Locate the cell with the specified text and output its (x, y) center coordinate. 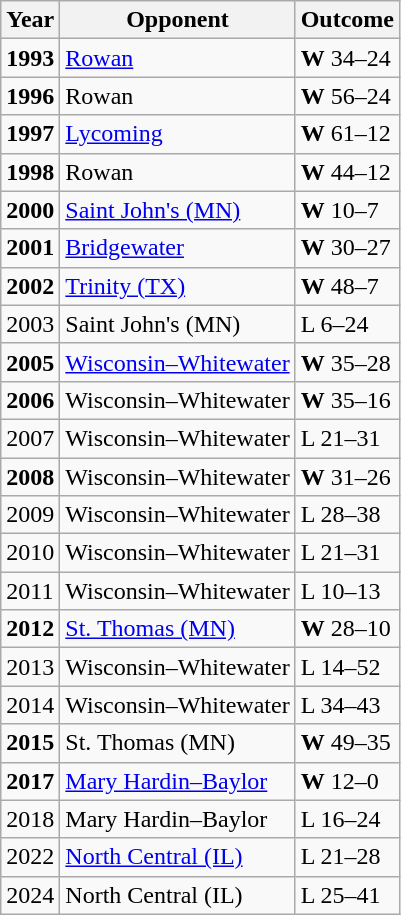
L 28–38 (347, 515)
L 34–43 (347, 705)
2006 (30, 400)
1996 (30, 96)
Lycoming (178, 134)
2011 (30, 591)
W 49–35 (347, 743)
W 10–7 (347, 210)
2005 (30, 362)
W 56–24 (347, 96)
L 25–41 (347, 895)
2007 (30, 438)
W 44–12 (347, 172)
2009 (30, 515)
2003 (30, 324)
2002 (30, 286)
W 35–16 (347, 400)
Outcome (347, 20)
Year (30, 20)
1993 (30, 58)
W 61–12 (347, 134)
2010 (30, 553)
2022 (30, 857)
2024 (30, 895)
L 14–52 (347, 667)
Opponent (178, 20)
W 28–10 (347, 629)
2001 (30, 248)
W 35–28 (347, 362)
Bridgewater (178, 248)
2008 (30, 477)
1998 (30, 172)
L 21–28 (347, 857)
1997 (30, 134)
W 31–26 (347, 477)
L 6–24 (347, 324)
2012 (30, 629)
2013 (30, 667)
L 10–13 (347, 591)
2015 (30, 743)
W 30–27 (347, 248)
Trinity (TX) (178, 286)
2014 (30, 705)
W 34–24 (347, 58)
W 48–7 (347, 286)
2017 (30, 781)
W 12–0 (347, 781)
L 16–24 (347, 819)
2000 (30, 210)
2018 (30, 819)
